Determine the [x, y] coordinate at the center of the cell enclosing the given text.  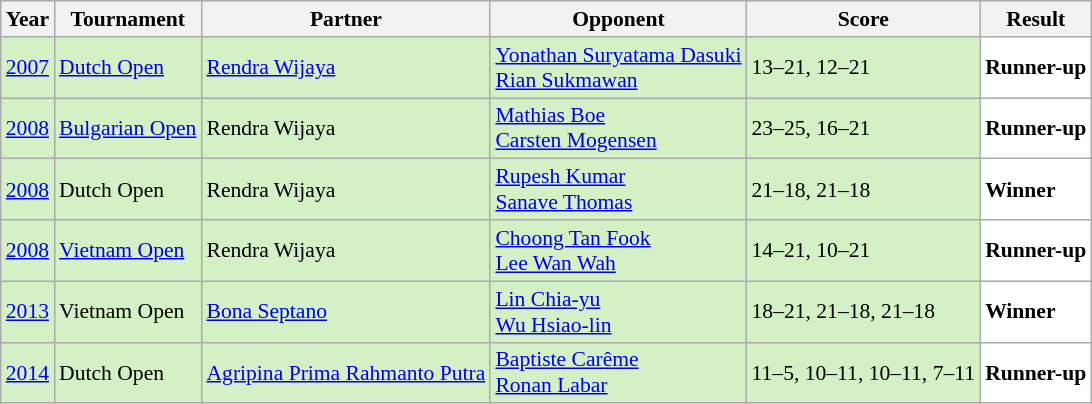
Mathias Boe Carsten Mogensen [618, 128]
Bulgarian Open [128, 128]
Bona Septano [346, 312]
Lin Chia-yu Wu Hsiao-lin [618, 312]
Tournament [128, 19]
Rupesh Kumar Sanave Thomas [618, 190]
11–5, 10–11, 10–11, 7–11 [864, 372]
Choong Tan Fook Lee Wan Wah [618, 250]
23–25, 16–21 [864, 128]
2007 [28, 68]
Yonathan Suryatama Dasuki Rian Sukmawan [618, 68]
Baptiste Carême Ronan Labar [618, 372]
14–21, 10–21 [864, 250]
Opponent [618, 19]
Year [28, 19]
18–21, 21–18, 21–18 [864, 312]
21–18, 21–18 [864, 190]
Score [864, 19]
13–21, 12–21 [864, 68]
2014 [28, 372]
Partner [346, 19]
Agripina Prima Rahmanto Putra [346, 372]
Result [1036, 19]
2013 [28, 312]
